Locate the cell with the specified text and output its (x, y) center coordinate. 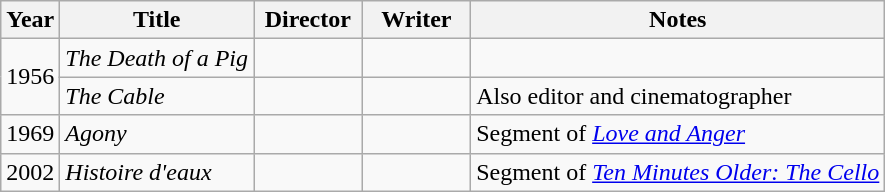
The Death of a Pig (157, 58)
Writer (416, 20)
Histoire d'eaux (157, 172)
The Cable (157, 96)
1956 (30, 77)
Director (308, 20)
2002 (30, 172)
Title (157, 20)
1969 (30, 134)
Year (30, 20)
Segment of Love and Anger (678, 134)
Also editor and cinematographer (678, 96)
Notes (678, 20)
Agony (157, 134)
Segment of Ten Minutes Older: The Cello (678, 172)
